Capture the cell that displays the provided text and extract its (x, y) central coordinate. 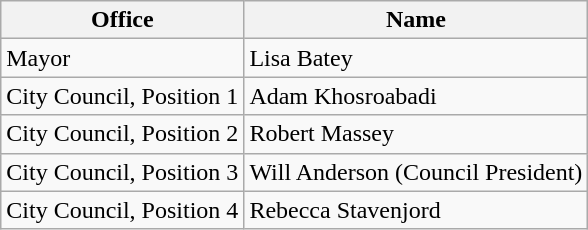
Robert Massey (416, 134)
Name (416, 20)
City Council, Position 1 (122, 96)
Adam Khosroabadi (416, 96)
Office (122, 20)
City Council, Position 3 (122, 172)
Will Anderson (Council President) (416, 172)
City Council, Position 4 (122, 210)
Lisa Batey (416, 58)
Mayor (122, 58)
Rebecca Stavenjord (416, 210)
City Council, Position 2 (122, 134)
